Search for the cell housing the specified text and yield its [x, y] center coordinate. 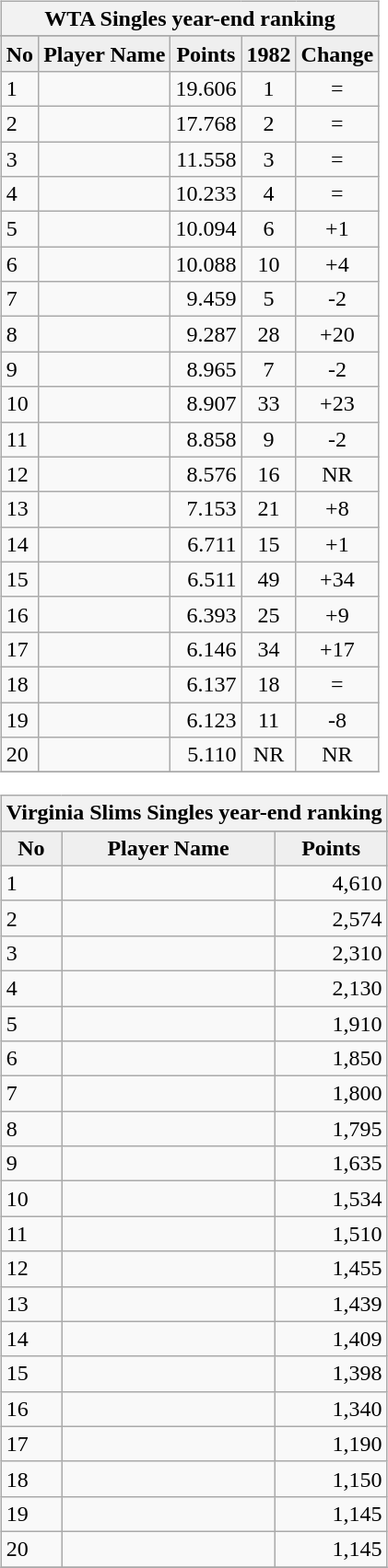
1,439 [331, 1304]
1,409 [331, 1339]
1,150 [331, 1479]
33 [269, 404]
19.606 [206, 88]
21 [269, 509]
8.907 [206, 404]
49 [269, 579]
1,190 [331, 1444]
+4 [337, 264]
10.094 [206, 229]
-8 [337, 719]
+20 [337, 334]
11.558 [206, 159]
Virginia Slims Singles year-end ranking [194, 813]
1,510 [331, 1234]
1,635 [331, 1164]
5.110 [206, 755]
28 [269, 334]
+23 [337, 404]
1,910 [331, 1023]
9.287 [206, 334]
8.965 [206, 369]
6.393 [206, 614]
1982 [269, 53]
6.146 [206, 649]
6.137 [206, 684]
10.233 [206, 194]
4,610 [331, 883]
Change [337, 53]
8.576 [206, 474]
9.459 [206, 299]
1,850 [331, 1059]
1,455 [331, 1269]
8.858 [206, 439]
2,130 [331, 988]
6.711 [206, 544]
+34 [337, 579]
1,795 [331, 1129]
2,310 [331, 953]
25 [269, 614]
34 [269, 649]
7.153 [206, 509]
+8 [337, 509]
1,534 [331, 1199]
WTA Singles year-end ranking [190, 18]
6.123 [206, 719]
6.511 [206, 579]
10.088 [206, 264]
+9 [337, 614]
17.768 [206, 123]
1,340 [331, 1409]
2,574 [331, 918]
1,800 [331, 1094]
+17 [337, 649]
1,398 [331, 1374]
